Search for the cell housing the specified text and yield its (X, Y) center coordinate. 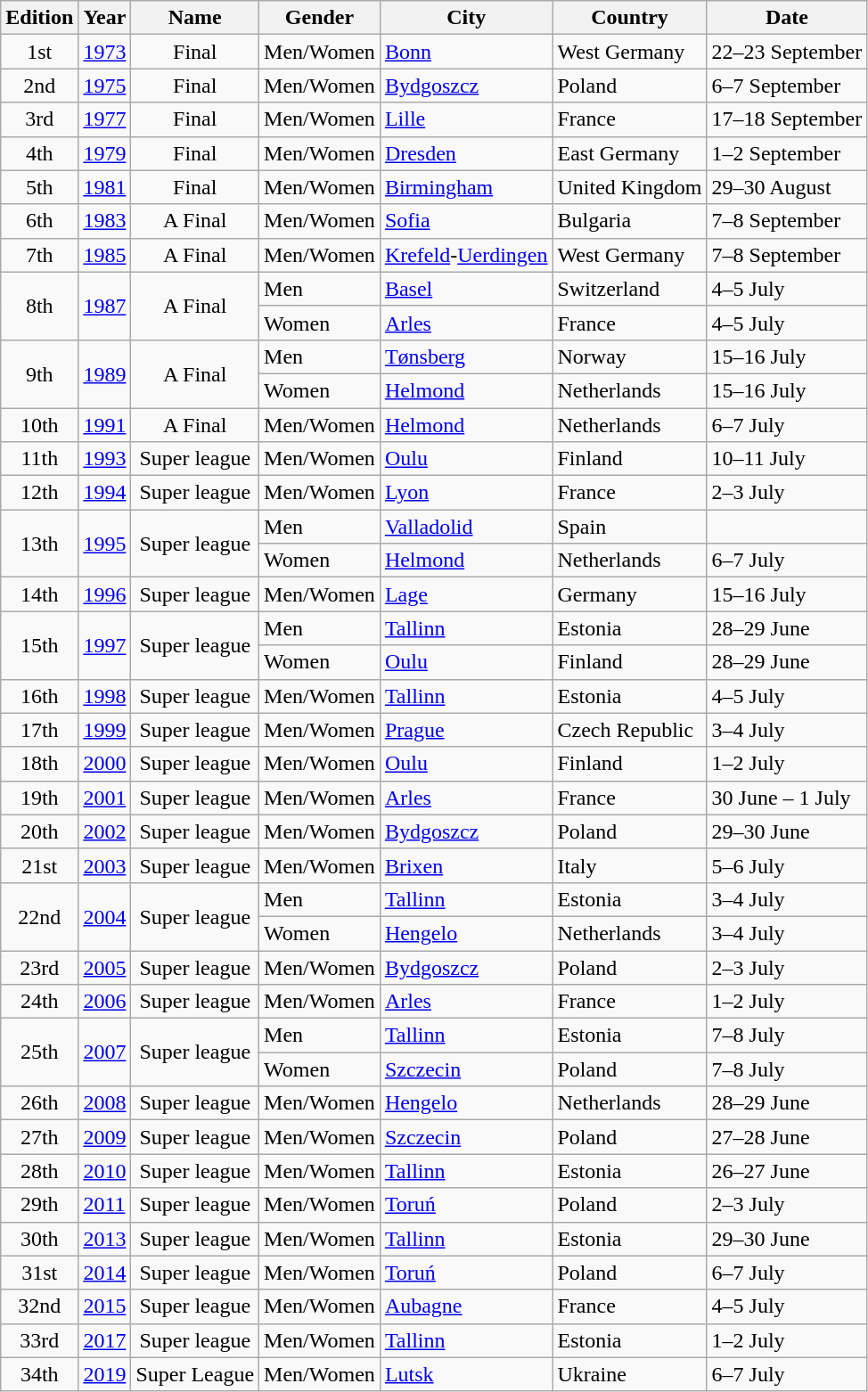
Sofia (466, 221)
21st (39, 865)
Bulgaria (629, 221)
4th (39, 153)
24th (39, 1002)
2003 (105, 865)
Tønsberg (466, 356)
26–27 June (787, 1171)
1993 (105, 459)
2002 (105, 831)
Germany (629, 594)
Basel (466, 289)
Aubagne (466, 1306)
11th (39, 459)
East Germany (629, 153)
1995 (105, 544)
2019 (105, 1374)
34th (39, 1374)
2013 (105, 1239)
Switzerland (629, 289)
33rd (39, 1340)
1979 (105, 153)
1973 (105, 52)
1981 (105, 187)
27–28 June (787, 1137)
25th (39, 1052)
5–6 July (787, 865)
United Kingdom (629, 187)
Krefeld-Uerdingen (466, 255)
12th (39, 493)
Norway (629, 356)
1987 (105, 306)
2000 (105, 764)
26th (39, 1103)
1991 (105, 425)
1998 (105, 696)
9th (39, 373)
22–23 September (787, 52)
Year (105, 18)
2004 (105, 916)
2006 (105, 1002)
2015 (105, 1306)
Brixen (466, 865)
2001 (105, 798)
Lage (466, 594)
Super League (195, 1374)
Date (787, 18)
Name (195, 18)
1985 (105, 255)
Czech Republic (629, 730)
23rd (39, 967)
City (466, 18)
Lutsk (466, 1374)
30th (39, 1239)
Lyon (466, 493)
2011 (105, 1205)
30 June – 1 July (787, 798)
1994 (105, 493)
27th (39, 1137)
Lille (466, 119)
18th (39, 764)
29–30 August (787, 187)
2005 (105, 967)
5th (39, 187)
15th (39, 645)
Italy (629, 865)
Dresden (466, 153)
1989 (105, 373)
Edition (39, 18)
6–7 September (787, 86)
Ukraine (629, 1374)
6th (39, 221)
2017 (105, 1340)
Gender (320, 18)
32nd (39, 1306)
1977 (105, 119)
1996 (105, 594)
2007 (105, 1052)
17–18 September (787, 119)
8th (39, 306)
20th (39, 831)
22nd (39, 916)
17th (39, 730)
2nd (39, 86)
2008 (105, 1103)
Valladolid (466, 527)
7th (39, 255)
28th (39, 1171)
2014 (105, 1273)
3rd (39, 119)
1997 (105, 645)
14th (39, 594)
2010 (105, 1171)
1975 (105, 86)
31st (39, 1273)
2009 (105, 1137)
Spain (629, 527)
13th (39, 544)
Bonn (466, 52)
1–2 September (787, 153)
10th (39, 425)
29th (39, 1205)
Country (629, 18)
1999 (105, 730)
19th (39, 798)
1st (39, 52)
Prague (466, 730)
10–11 July (787, 459)
1983 (105, 221)
16th (39, 696)
Birmingham (466, 187)
